Output the [x, y] coordinate of the center of the cell containing the given text.  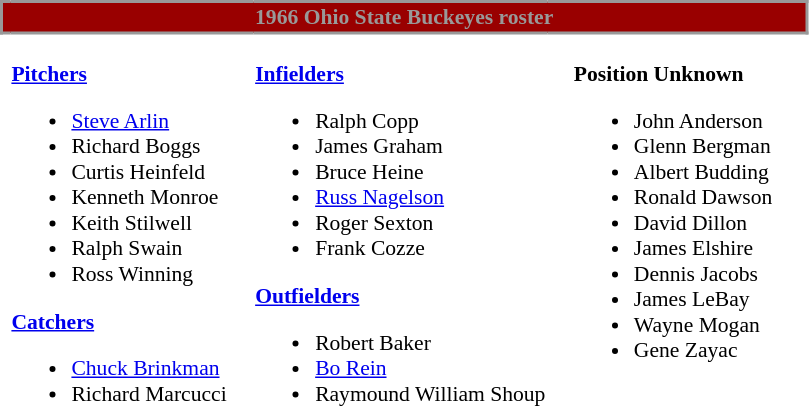
1966 Ohio State Buckeyes roster [404, 18]
